Find where the given text appears and provide that cell's center as [x, y] coordinate. 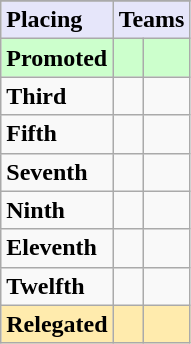
Eleventh [57, 248]
Promoted [57, 58]
Seventh [57, 172]
Fifth [57, 134]
Placing [57, 20]
Third [57, 96]
Relegated [57, 324]
Twelfth [57, 286]
Teams [152, 20]
Ninth [57, 210]
